Identify which cell holds the provided text, then report its [X, Y] central coordinate. 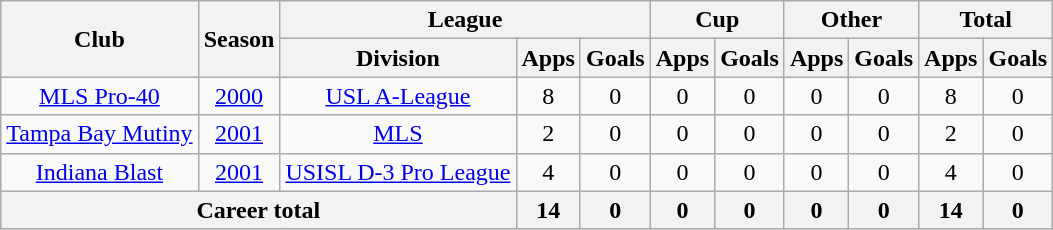
Division [398, 58]
Career total [258, 210]
Tampa Bay Mutiny [100, 134]
Season [239, 39]
Other [851, 20]
2000 [239, 96]
Club [100, 39]
MLS Pro-40 [100, 96]
Total [986, 20]
League [465, 20]
Cup [717, 20]
MLS [398, 134]
USISL D-3 Pro League [398, 172]
Indiana Blast [100, 172]
USL A-League [398, 96]
